Return [X, Y] of the center of cell containing provided text 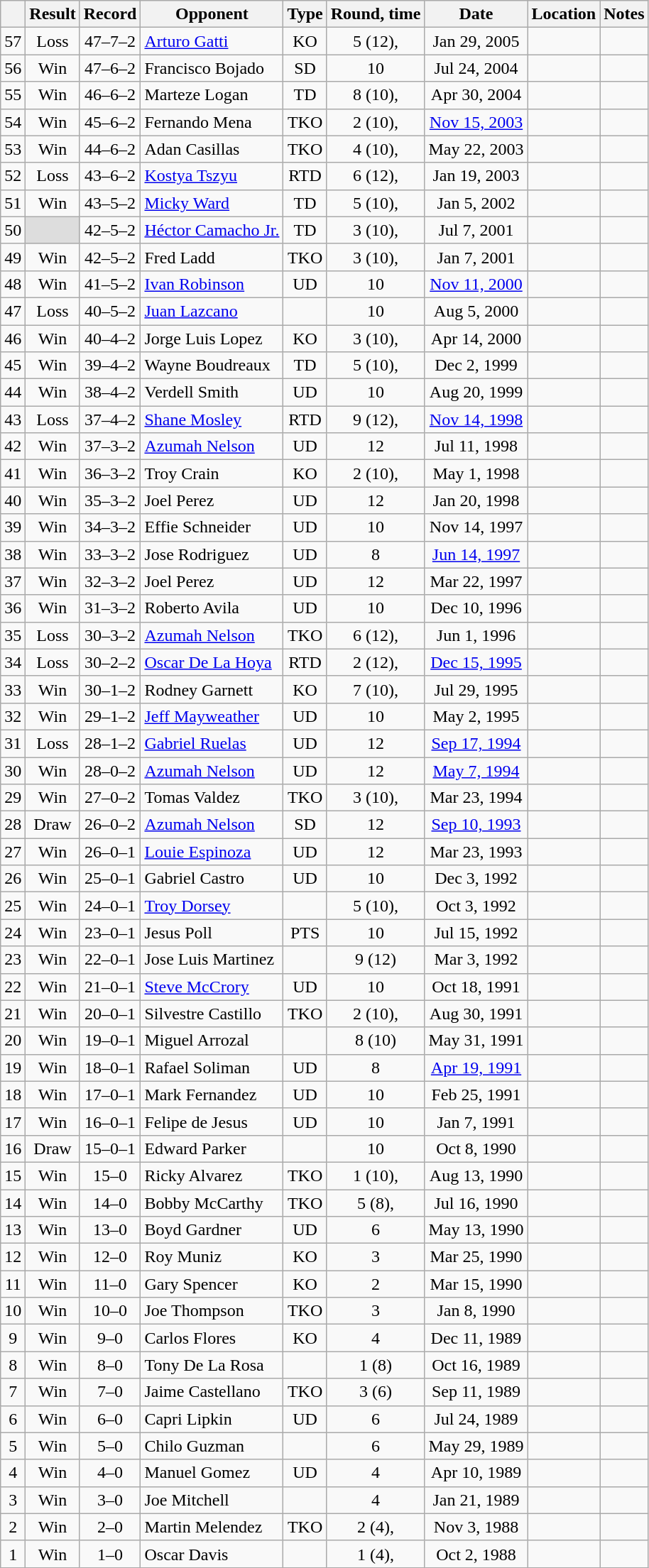
Jan 19, 2003 [476, 176]
41–5–2 [110, 284]
28–0–2 [110, 770]
54 [13, 122]
Sep 10, 1993 [476, 825]
Oct 3, 1992 [476, 906]
Joe Thompson [212, 1311]
37 [13, 581]
Silvestre Castillo [212, 1014]
2 (4), [376, 1527]
Mar 3, 1992 [476, 960]
36–3–2 [110, 473]
Nov 14, 1998 [476, 420]
13–0 [110, 1230]
26 [13, 879]
40–5–2 [110, 311]
27 [13, 852]
33–3–2 [110, 554]
40–4–2 [110, 339]
30–3–2 [110, 635]
12–0 [110, 1257]
Dec 10, 1996 [476, 608]
2 (12), [376, 662]
Jul 15, 1992 [476, 933]
9 (12), [376, 420]
Oct 8, 1990 [476, 1148]
30–2–2 [110, 662]
20 [13, 1041]
Jan 20, 1998 [476, 500]
Adan Casillas [212, 149]
45 [13, 366]
22 [13, 987]
38–4–2 [110, 393]
47–7–2 [110, 41]
30–1–2 [110, 689]
Jaime Castellano [212, 1392]
57 [13, 41]
Jan 7, 2001 [476, 257]
Wayne Boudreaux [212, 366]
15 [13, 1175]
28 [13, 825]
Rafael Soliman [212, 1068]
11 [13, 1284]
Héctor Camacho Jr. [212, 230]
Mar 22, 1997 [476, 581]
49 [13, 257]
8 (10), [376, 95]
Notes [624, 14]
5 (8), [376, 1203]
Effie Schneider [212, 527]
Jorge Luis Lopez [212, 339]
Fred Ladd [212, 257]
Carlos Flores [212, 1338]
Oscar De La Hoya [212, 662]
34–3–2 [110, 527]
Jun 14, 1997 [476, 554]
May 7, 1994 [476, 770]
Juan Lazcano [212, 311]
37–4–2 [110, 420]
May 1, 1998 [476, 473]
15–0–1 [110, 1148]
16–0–1 [110, 1122]
35–3–2 [110, 500]
3–0 [110, 1500]
1 [13, 1554]
25–0–1 [110, 879]
33 [13, 689]
Mar 23, 1994 [476, 798]
47 [13, 311]
43–6–2 [110, 176]
25 [13, 906]
9–0 [110, 1338]
Jan 21, 1989 [476, 1500]
Oscar Davis [212, 1554]
39–4–2 [110, 366]
43 [13, 420]
15–0 [110, 1175]
5 [13, 1446]
Tomas Valdez [212, 798]
Record [110, 14]
40 [13, 500]
Aug 13, 1990 [476, 1175]
Oct 16, 1989 [476, 1365]
24–0–1 [110, 906]
Marteze Logan [212, 95]
May 2, 1995 [476, 716]
Jan 29, 2005 [476, 41]
Jul 16, 1990 [476, 1203]
29 [13, 798]
36 [13, 608]
18 [13, 1095]
44 [13, 393]
Shane Mosley [212, 420]
Ivan Robinson [212, 284]
17 [13, 1122]
May 31, 1991 [476, 1041]
Capri Lipkin [212, 1419]
Result [53, 14]
26–0–2 [110, 825]
13 [13, 1230]
Opponent [212, 14]
4 (10), [376, 149]
Round, time [376, 14]
21–0–1 [110, 987]
Apr 10, 1989 [476, 1473]
Jeff Mayweather [212, 716]
Ricky Alvarez [212, 1175]
Oct 2, 1988 [476, 1554]
Rodney Garnett [212, 689]
21 [13, 1014]
Apr 19, 1991 [476, 1068]
8–0 [110, 1365]
1 (10), [376, 1175]
Gabriel Ruelas [212, 743]
Jul 29, 1995 [476, 689]
27–0–2 [110, 798]
Apr 30, 2004 [476, 95]
43–5–2 [110, 203]
26–0–1 [110, 852]
Chilo Guzman [212, 1446]
7 [13, 1392]
Arturo Gatti [212, 41]
Dec 3, 1992 [476, 879]
52 [13, 176]
Nov 14, 1997 [476, 527]
7 (10), [376, 689]
4–0 [110, 1473]
47–6–2 [110, 68]
Edward Parker [212, 1148]
46 [13, 339]
10–0 [110, 1311]
1–0 [110, 1554]
Mar 25, 1990 [476, 1257]
May 22, 2003 [476, 149]
55 [13, 95]
Jan 7, 1991 [476, 1122]
Miguel Arrozal [212, 1041]
Roy Muniz [212, 1257]
Jesus Poll [212, 933]
Aug 5, 2000 [476, 311]
Aug 30, 1991 [476, 1014]
28–1–2 [110, 743]
Sep 17, 1994 [476, 743]
22–0–1 [110, 960]
Sep 11, 1989 [476, 1392]
Troy Crain [212, 473]
5 (12), [376, 41]
34 [13, 662]
7–0 [110, 1392]
Dec 2, 1999 [476, 366]
20–0–1 [110, 1014]
Type [305, 14]
23 [13, 960]
19 [13, 1068]
16 [13, 1148]
11–0 [110, 1284]
Louie Espinoza [212, 852]
Mar 15, 1990 [476, 1284]
Jun 1, 1996 [476, 635]
Bobby McCarthy [212, 1203]
32–3–2 [110, 581]
35 [13, 635]
Steve McCrory [212, 987]
Kostya Tszyu [212, 176]
6–0 [110, 1419]
Jose Luis Martinez [212, 960]
17–0–1 [110, 1095]
29–1–2 [110, 716]
45–6–2 [110, 122]
Nov 3, 1988 [476, 1527]
9 [13, 1338]
Jan 5, 2002 [476, 203]
Mark Fernandez [212, 1095]
Apr 14, 2000 [476, 339]
23–0–1 [110, 933]
Verdell Smith [212, 393]
Manuel Gomez [212, 1473]
30 [13, 770]
1 (4), [376, 1554]
Location [564, 14]
50 [13, 230]
9 (12) [376, 960]
Dec 15, 1995 [476, 662]
39 [13, 527]
24 [13, 933]
Felipe de Jesus [212, 1122]
PTS [305, 933]
Fernando Mena [212, 122]
Date [476, 14]
19–0–1 [110, 1041]
Martin Melendez [212, 1527]
18–0–1 [110, 1068]
Jul 24, 2004 [476, 68]
Jose Rodriguez [212, 554]
38 [13, 554]
Micky Ward [212, 203]
Gabriel Castro [212, 879]
56 [13, 68]
31–3–2 [110, 608]
Aug 20, 1999 [476, 393]
May 29, 1989 [476, 1446]
3 (6) [376, 1392]
Jul 24, 1989 [476, 1419]
Nov 15, 2003 [476, 122]
Francisco Bojado [212, 68]
51 [13, 203]
44–6–2 [110, 149]
Oct 18, 1991 [476, 987]
5–0 [110, 1446]
14 [13, 1203]
Dec 11, 1989 [476, 1338]
Mar 23, 1993 [476, 852]
Jan 8, 1990 [476, 1311]
Boyd Gardner [212, 1230]
Jul 7, 2001 [476, 230]
May 13, 1990 [476, 1230]
41 [13, 473]
42 [13, 446]
46–6–2 [110, 95]
37–3–2 [110, 446]
8 (10) [376, 1041]
1 (8) [376, 1365]
53 [13, 149]
Nov 11, 2000 [476, 284]
Joe Mitchell [212, 1500]
14–0 [110, 1203]
Troy Dorsey [212, 906]
Tony De La Rosa [212, 1365]
Feb 25, 1991 [476, 1095]
32 [13, 716]
48 [13, 284]
Jul 11, 1998 [476, 446]
Roberto Avila [212, 608]
2–0 [110, 1527]
31 [13, 743]
Gary Spencer [212, 1284]
